Identify which cell holds the provided text, then report its [X, Y] central coordinate. 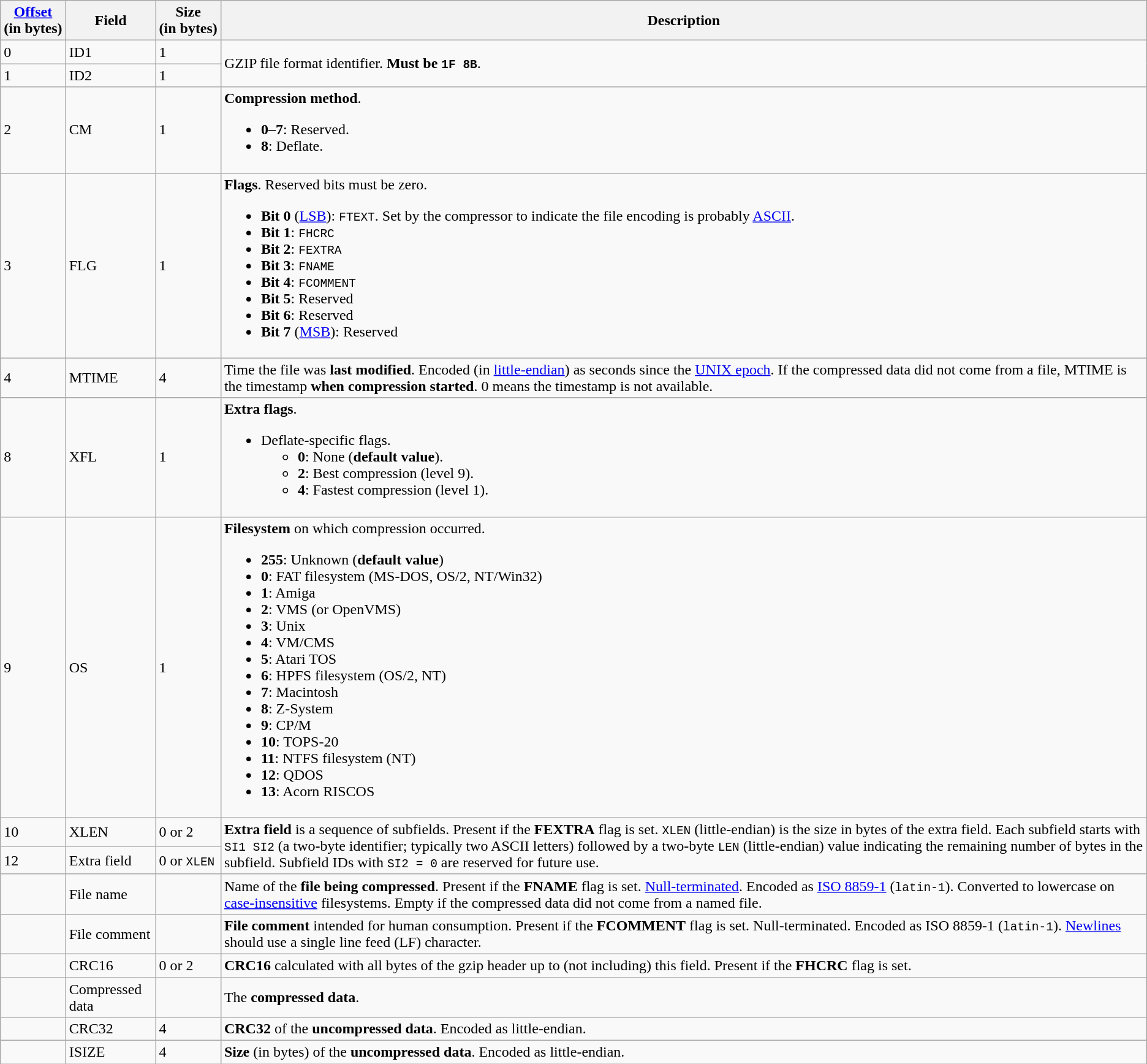
File name [110, 894]
CM [110, 130]
Extra flags.Deflate-specific flags.0: None (default value).2: Best compression (level 9).4: Fastest compression (level 1). [684, 457]
CRC16 [110, 965]
2 [33, 130]
Offset(in bytes) [33, 21]
ID2 [110, 75]
10 [33, 832]
Size (in bytes) of the uncompressed data. Encoded as little-endian. [684, 1052]
The compressed data. [684, 997]
Extra field [110, 860]
8 [33, 457]
0 or XLEN [188, 860]
FLG [110, 265]
9 [33, 667]
3 [33, 265]
0 [33, 52]
ID1 [110, 52]
OS [110, 667]
Compression method.0–7: Reserved.8: Deflate. [684, 130]
CRC32 [110, 1029]
MTIME [110, 378]
Compressed data [110, 997]
XFL [110, 457]
XLEN [110, 832]
12 [33, 860]
CRC32 of the uncompressed data. Encoded as little-endian. [684, 1029]
ISIZE [110, 1052]
File comment [110, 934]
Description [684, 21]
GZIP file format identifier. Must be 1F 8B. [684, 64]
Size(in bytes) [188, 21]
Field [110, 21]
CRC16 calculated with all bytes of the gzip header up to (not including) this field. Present if the FHCRC flag is set. [684, 965]
